Search for the cell housing the specified text and yield its [x, y] center coordinate. 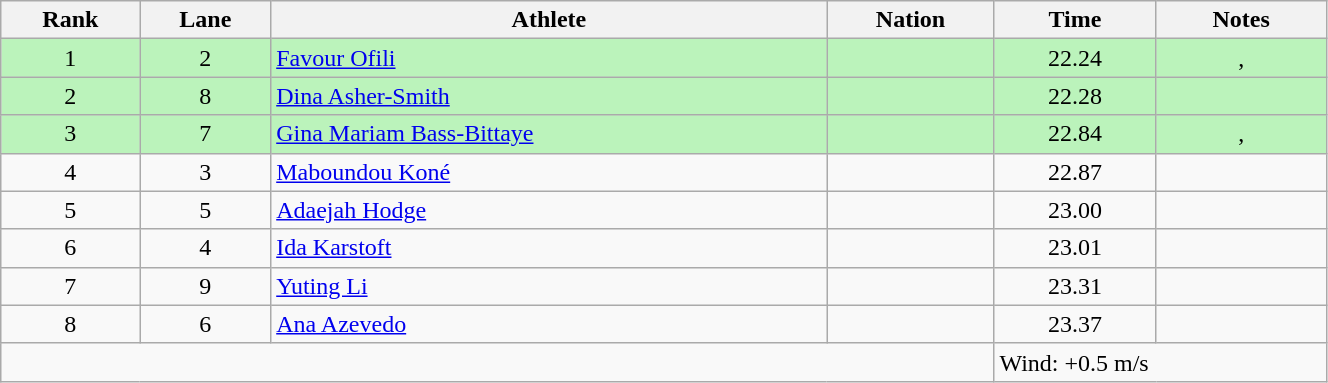
Ana Azevedo [549, 324]
Dina Asher-Smith [549, 96]
23.00 [1075, 210]
Nation [910, 20]
23.37 [1075, 324]
Gina Mariam Bass-Bittaye [549, 134]
22.87 [1075, 172]
Maboundou Koné [549, 172]
Ida Karstoft [549, 248]
Lane [206, 20]
9 [206, 286]
Favour Ofili [549, 58]
Wind: +0.5 m/s [1160, 362]
Yuting Li [549, 286]
Athlete [549, 20]
22.24 [1075, 58]
23.31 [1075, 286]
Adaejah Hodge [549, 210]
23.01 [1075, 248]
Rank [70, 20]
Time [1075, 20]
22.84 [1075, 134]
22.28 [1075, 96]
Notes [1241, 20]
1 [70, 58]
